From the cell containing the given text, extract its center point as [X, Y] coordinate. 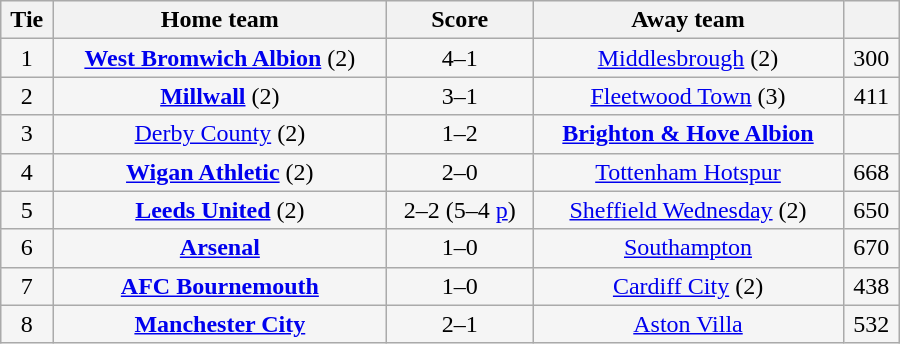
1 [27, 58]
Sheffield Wednesday (2) [688, 210]
Tie [27, 20]
532 [871, 324]
6 [27, 248]
Aston Villa [688, 324]
Score [460, 20]
2–0 [460, 172]
Southampton [688, 248]
4–1 [460, 58]
411 [871, 96]
300 [871, 58]
650 [871, 210]
West Bromwich Albion (2) [220, 58]
5 [27, 210]
Manchester City [220, 324]
2–1 [460, 324]
AFC Bournemouth [220, 286]
Brighton & Hove Albion [688, 134]
2 [27, 96]
Middlesbrough (2) [688, 58]
Cardiff City (2) [688, 286]
Derby County (2) [220, 134]
3 [27, 134]
Home team [220, 20]
438 [871, 286]
670 [871, 248]
Arsenal [220, 248]
Away team [688, 20]
Tottenham Hotspur [688, 172]
Leeds United (2) [220, 210]
Millwall (2) [220, 96]
4 [27, 172]
1–2 [460, 134]
Fleetwood Town (3) [688, 96]
7 [27, 286]
2–2 (5–4 p) [460, 210]
3–1 [460, 96]
Wigan Athletic (2) [220, 172]
8 [27, 324]
668 [871, 172]
